Locate the cell with the specified text and output its [X, Y] center coordinate. 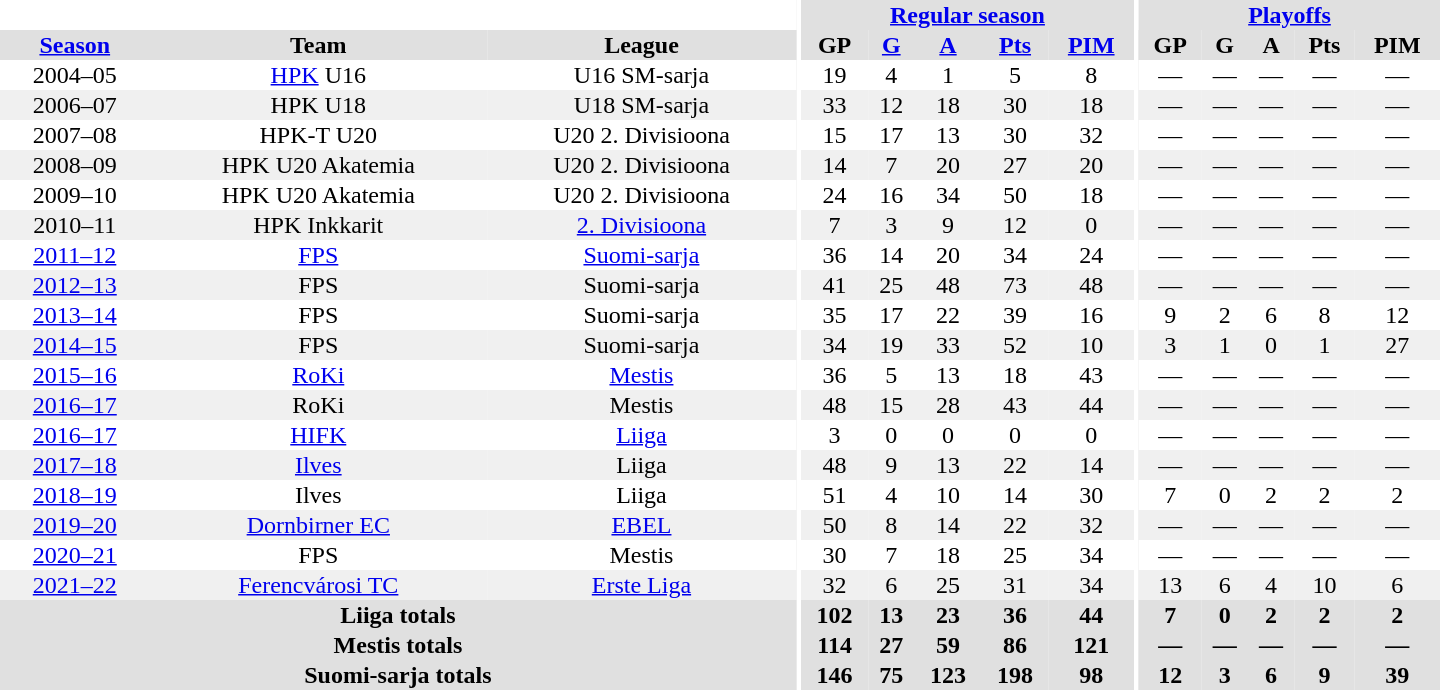
31 [1016, 585]
2011–12 [75, 255]
2017–18 [75, 465]
Ferencvárosi TC [318, 585]
2020–21 [75, 555]
HPK U18 [318, 105]
51 [834, 495]
Playoffs [1290, 15]
2004–05 [75, 75]
102 [834, 615]
41 [834, 285]
2019–20 [75, 525]
121 [1092, 645]
Liiga totals [398, 615]
52 [1016, 345]
2013–14 [75, 315]
Mestis totals [398, 645]
2007–08 [75, 135]
2006–07 [75, 105]
198 [1016, 675]
35 [834, 315]
EBEL [642, 525]
23 [948, 615]
86 [1016, 645]
2009–10 [75, 195]
HPK Inkkarit [318, 225]
2015–16 [75, 375]
2012–13 [75, 285]
2018–19 [75, 495]
Suomi-sarja totals [398, 675]
114 [834, 645]
2014–15 [75, 345]
2021–22 [75, 585]
73 [1016, 285]
Dornbirner EC [318, 525]
2008–09 [75, 165]
HPK U16 [318, 75]
League [642, 45]
Erste Liga [642, 585]
Regular season [968, 15]
U18 SM-sarja [642, 105]
98 [1092, 675]
Team [318, 45]
123 [948, 675]
59 [948, 645]
HPK-T U20 [318, 135]
2010–11 [75, 225]
28 [948, 405]
U16 SM-sarja [642, 75]
Season [75, 45]
75 [891, 675]
146 [834, 675]
HIFK [318, 435]
2. Divisioona [642, 225]
